Find where the given text appears and provide that cell's center as (x, y) coordinate. 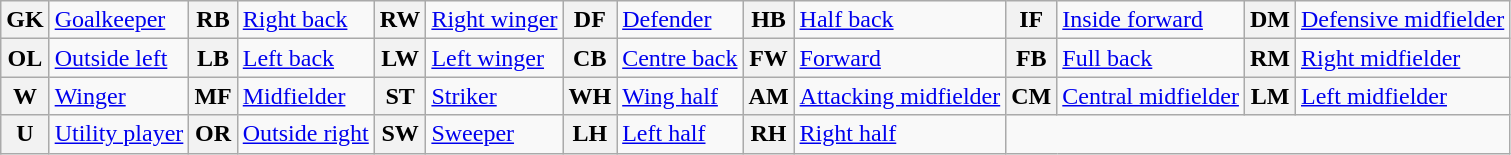
Striker (494, 96)
Inside forward (1151, 20)
Left midfielder (1402, 96)
OR (213, 134)
SW (400, 134)
Right winger (494, 20)
Full back (1151, 58)
Winger (119, 96)
FB (1032, 58)
FW (768, 58)
RM (1270, 58)
OL (25, 58)
DF (590, 20)
MF (213, 96)
Left winger (494, 58)
Left back (306, 58)
RH (768, 134)
CB (590, 58)
Forward (900, 58)
Outside left (119, 58)
ST (400, 96)
Left half (680, 134)
LB (213, 58)
Right half (900, 134)
Sweeper (494, 134)
Midfielder (306, 96)
GK (25, 20)
Centre back (680, 58)
Right midfielder (1402, 58)
W (25, 96)
RW (400, 20)
WH (590, 96)
Half back (900, 20)
Wing half (680, 96)
RB (213, 20)
AM (768, 96)
U (25, 134)
LW (400, 58)
IF (1032, 20)
Attacking midfielder (900, 96)
Right back (306, 20)
Central midfielder (1151, 96)
Goalkeeper (119, 20)
Defensive midfielder (1402, 20)
CM (1032, 96)
HB (768, 20)
Defender (680, 20)
Utility player (119, 134)
DM (1270, 20)
Outside right (306, 134)
LM (1270, 96)
LH (590, 134)
